Return the [x, y] coordinate for the center point of the cell that contains the specified text.  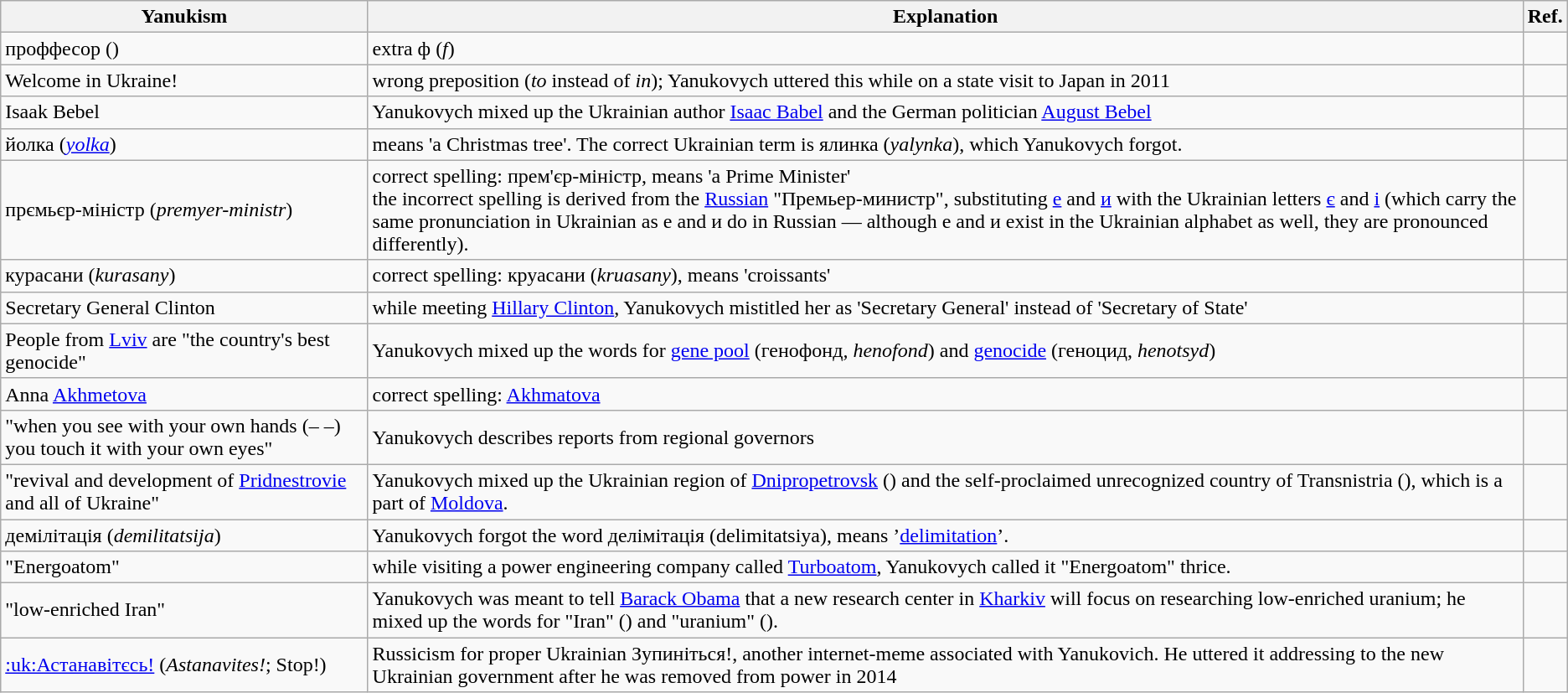
курасани (kurasany) [184, 276]
Anna Akhmetova [184, 394]
проффесор () [184, 49]
Welcome in Ukraine! [184, 80]
прємьєр-міністр (premyer-ministr) [184, 209]
wrong preposition (to instead of in); Yanukovych uttered this while on a state visit to Japan in 2011 [945, 80]
Yanukovych forgot the word делімітація (delimitatsiya), means ’delimitation’. [945, 535]
Yanukovych describes reports from regional governors [945, 437]
while meeting Hillary Clinton, Yanukovych mistitled her as 'Secretary General' instead of 'Secretary of State' [945, 308]
Explanation [945, 17]
"when you see with your own hands (– –) you touch it with your own eyes" [184, 437]
correct spelling: круасани (kruasany), means 'croissants' [945, 276]
Ref. [1545, 17]
Secretary General Clinton [184, 308]
:uk:Астанавітєсь! (Astanavites!; Stop!) [184, 665]
йолка (yolka) [184, 144]
correct spelling: Akhmatova [945, 394]
while visiting a power engineering company called Turboatom, Yanukovych called it "Energoatom" thrice. [945, 567]
Yanukovych mixed up the Ukrainian author Isaac Babel and the German politician August Bebel [945, 112]
демілітація (demilitatsija) [184, 535]
means 'a Christmas tree'. The correct Ukrainian term is ялинка (yalynka), which Yanukovych forgot. [945, 144]
extra ф (f) [945, 49]
Yanukovych mixed up the words for gene pool (генофонд, henofond) and genocide (геноцид, henotsyd) [945, 350]
Isaak Bebel [184, 112]
Yanukism [184, 17]
"revival and development of Pridnestrovie and all of Ukraine" [184, 491]
People from Lviv are "the country's best genocide" [184, 350]
"low-enriched Iran" [184, 610]
"Energoatom" [184, 567]
